Search for the cell housing the specified text and yield its (x, y) center coordinate. 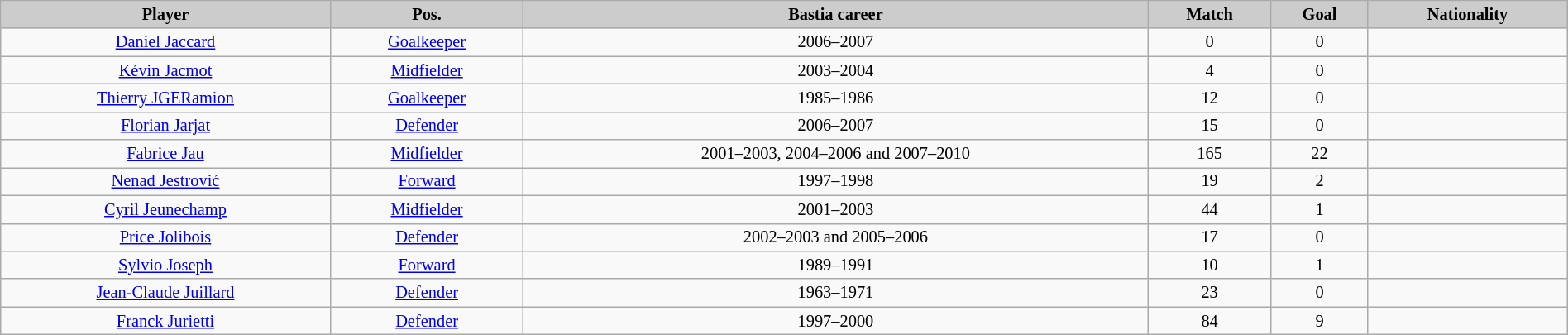
23 (1209, 293)
2002–2003 and 2005–2006 (835, 237)
Franck Jurietti (165, 321)
165 (1209, 154)
1989–1991 (835, 265)
44 (1209, 209)
Jean-Claude Juillard (165, 293)
Cyril Jeunechamp (165, 209)
15 (1209, 126)
2 (1319, 181)
17 (1209, 237)
1997–1998 (835, 181)
Thierry JGERamion (165, 98)
Player (165, 14)
Goal (1319, 14)
84 (1209, 321)
Kévin Jacmot (165, 70)
12 (1209, 98)
2001–2003, 2004–2006 and 2007–2010 (835, 154)
2003–2004 (835, 70)
4 (1209, 70)
Fabrice Jau (165, 154)
19 (1209, 181)
1963–1971 (835, 293)
22 (1319, 154)
Nenad Jestrović (165, 181)
1985–1986 (835, 98)
Nationality (1468, 14)
10 (1209, 265)
Sylvio Joseph (165, 265)
Pos. (427, 14)
1997–2000 (835, 321)
9 (1319, 321)
Match (1209, 14)
Daniel Jaccard (165, 42)
Price Jolibois (165, 237)
Bastia career (835, 14)
Florian Jarjat (165, 126)
2001–2003 (835, 209)
